Pinpoint the cell where the given text exists, returning its [x, y] midpoint coordinate. 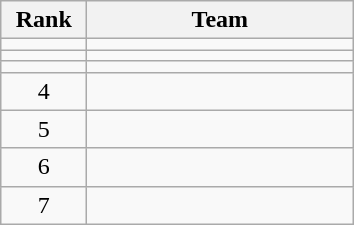
6 [44, 167]
Team [220, 20]
5 [44, 129]
7 [44, 205]
Rank [44, 20]
4 [44, 91]
